Scan for the cell matching the given text and deliver its [X, Y] coordinate at center. 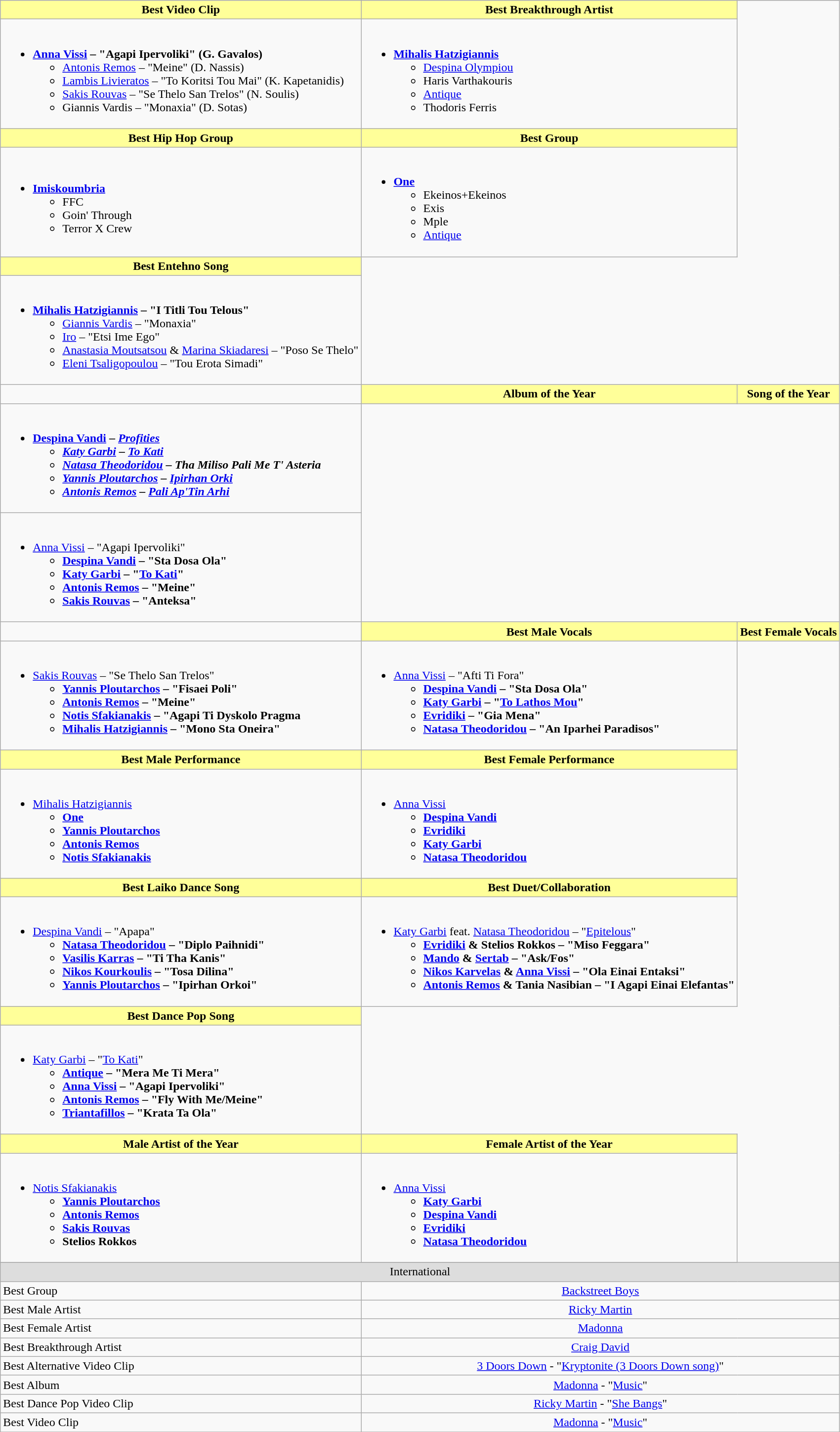
Best Dance Pop Video Clip [181, 1403]
Best Female Vocals [789, 631]
Notis SfakianakisYannis PloutarchosAntonis RemosSakis RouvasStelios Rokkos [181, 1208]
Madonna [600, 1328]
Best Laiko Dance Song [181, 888]
Katy Garbi – "To Kati"Antique – "Mera Me Ti Mera"Anna Vissi – "Agapi Ipervoliki"Antonis Remos – "Fly With Me/Meine"Triantafillos – "Krata Ta Ola" [181, 1080]
3 Doors Down - "Kryptonite (3 Doors Down song)" [600, 1366]
Best Male Performance [181, 759]
Anna VissiKaty GarbiDespina VandiEvridikiNatasa Theodoridou [549, 1208]
Ricky Martin - "She Bangs" [600, 1403]
Male Artist of the Year [181, 1144]
Mihalis HatzigiannisOneYannis PloutarchosAntonis RemosNotis Sfakianakis [181, 824]
Song of the Year [789, 394]
Anna Vissi – "Agapi Ipervoliki"Despina Vandi – "Sta Dosa Ola"Katy Garbi – "To Kati"Antonis Remos – "Meine"Sakis Rouvas – "Anteksa" [181, 567]
Best Dance Pop Song [181, 1016]
Best Duet/Collaboration [549, 888]
Best Female Performance [549, 759]
Best Male Vocals [549, 631]
Craig David [600, 1347]
Best Album [181, 1385]
Female Artist of the Year [549, 1144]
Anna VissiDespina VandiEvridikiKaty GarbiNatasa Theodoridou [549, 824]
Best Female Artist [181, 1328]
Best Alternative Video Clip [181, 1366]
Album of the Year [549, 394]
Mihalis HatzigiannisDespina OlympiouHaris VarthakourisAntiqueThodoris Ferris [549, 74]
OneEkeinos+EkeinosExisMpleAntique [549, 202]
Best Hip Hop Group [181, 138]
ImiskoumbriaFFCGoin' ThroughTerror X Crew [181, 202]
Best Entehno Song [181, 266]
Anna Vissi – "Afti Ti Fora"Despina Vandi – "Sta Dosa Ola"Katy Garbi – "To Lathos Mou"Evridiki – "Gia Mena"Natasa Theodoridou – "An Iparhei Paradisos" [549, 695]
Backstreet Boys [600, 1291]
Ricky Martin [600, 1309]
International [420, 1272]
Best Male Artist [181, 1309]
